Pinpoint the cell where the given text exists, returning its [X, Y] midpoint coordinate. 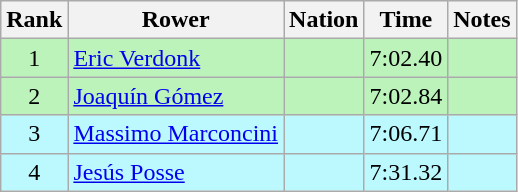
7:31.32 [406, 172]
Rower [176, 20]
Joaquín Gómez [176, 96]
Massimo Marconcini [176, 134]
1 [34, 58]
2 [34, 96]
Rank [34, 20]
Time [406, 20]
7:06.71 [406, 134]
Notes [482, 20]
Nation [324, 20]
7:02.40 [406, 58]
4 [34, 172]
Eric Verdonk [176, 58]
3 [34, 134]
7:02.84 [406, 96]
Jesús Posse [176, 172]
